Locate the cell with the specified text and output its [x, y] center coordinate. 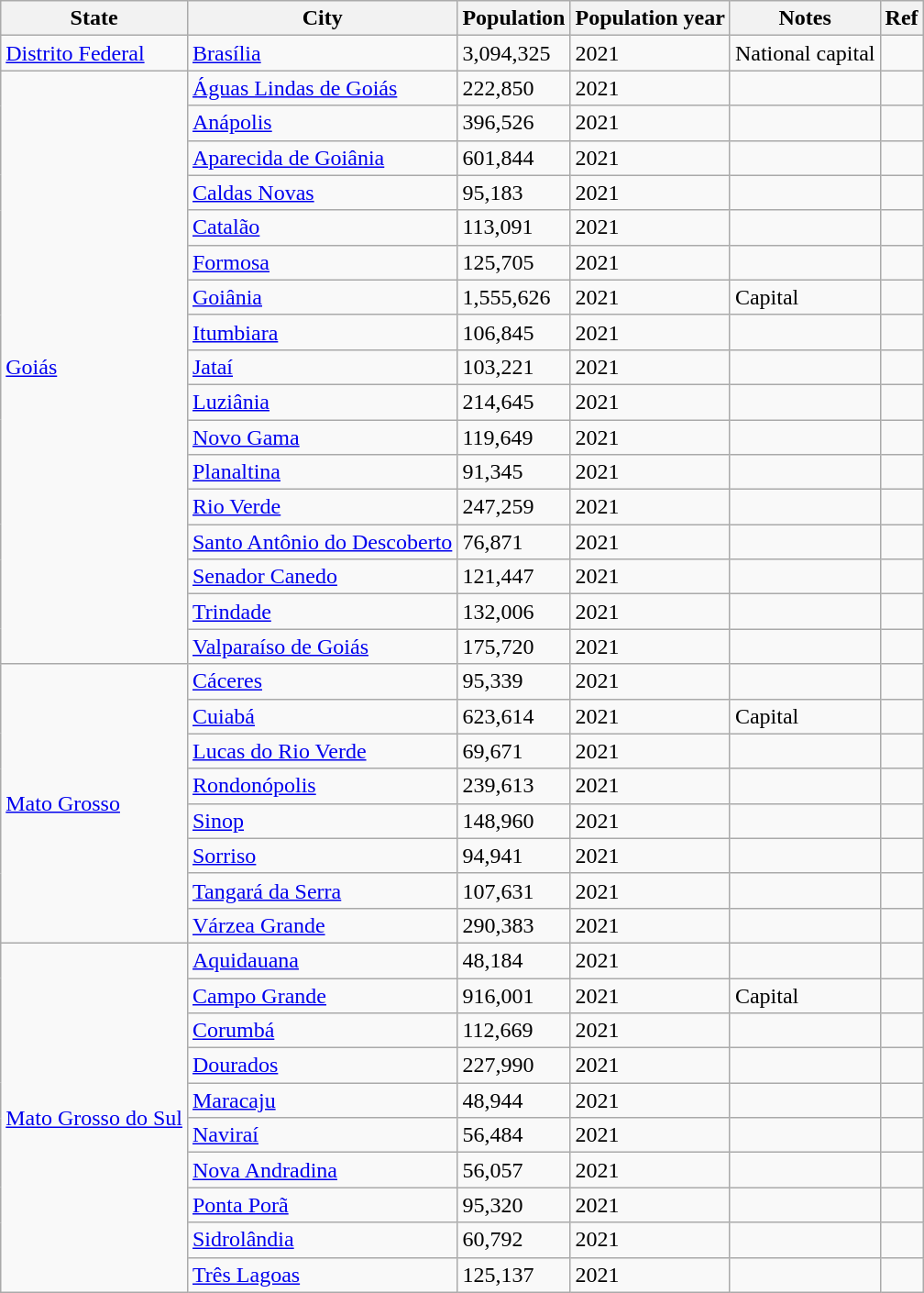
Novo Gama [322, 437]
Naviraí [322, 1135]
Cuiabá [322, 716]
601,844 [513, 158]
95,320 [513, 1205]
Três Lagoas [322, 1275]
396,526 [513, 123]
103,221 [513, 367]
Goiás [94, 367]
Catalão [322, 227]
Notes [805, 18]
Brasília [322, 53]
76,871 [513, 542]
Mato Grosso [94, 803]
94,941 [513, 856]
119,649 [513, 437]
112,669 [513, 1031]
121,447 [513, 577]
Várzea Grande [322, 925]
Caldas Novas [322, 193]
Trindade [322, 612]
Ref [902, 18]
222,850 [513, 88]
Dourados [322, 1066]
214,645 [513, 402]
Rio Verde [322, 507]
Aparecida de Goiânia [322, 158]
Planaltina [322, 472]
91,345 [513, 472]
3,094,325 [513, 53]
Sorriso [322, 856]
69,671 [513, 751]
Santo Antônio do Descoberto [322, 542]
Sidrolândia [322, 1240]
National capital [805, 53]
Anápolis [322, 123]
Rondonópolis [322, 786]
60,792 [513, 1240]
148,960 [513, 821]
239,613 [513, 786]
132,006 [513, 612]
227,990 [513, 1066]
95,183 [513, 193]
State [94, 18]
125,137 [513, 1275]
Águas Lindas de Goiás [322, 88]
Sinop [322, 821]
916,001 [513, 995]
106,845 [513, 332]
Cáceres [322, 681]
107,631 [513, 890]
Itumbiara [322, 332]
290,383 [513, 925]
Ponta Porã [322, 1205]
48,184 [513, 960]
Distrito Federal [94, 53]
Luziânia [322, 402]
Corumbá [322, 1031]
Senador Canedo [322, 577]
56,057 [513, 1170]
175,720 [513, 646]
Jataí [322, 367]
48,944 [513, 1100]
247,259 [513, 507]
Tangará da Serra [322, 890]
City [322, 18]
56,484 [513, 1135]
Valparaíso de Goiás [322, 646]
Population year [650, 18]
Mato Grosso do Sul [94, 1117]
Lucas do Rio Verde [322, 751]
95,339 [513, 681]
1,555,626 [513, 297]
Campo Grande [322, 995]
623,614 [513, 716]
Population [513, 18]
Formosa [322, 262]
Aquidauana [322, 960]
Maracaju [322, 1100]
Goiânia [322, 297]
Nova Andradina [322, 1170]
113,091 [513, 227]
125,705 [513, 262]
